Capture the cell that displays the provided text and extract its (x, y) central coordinate. 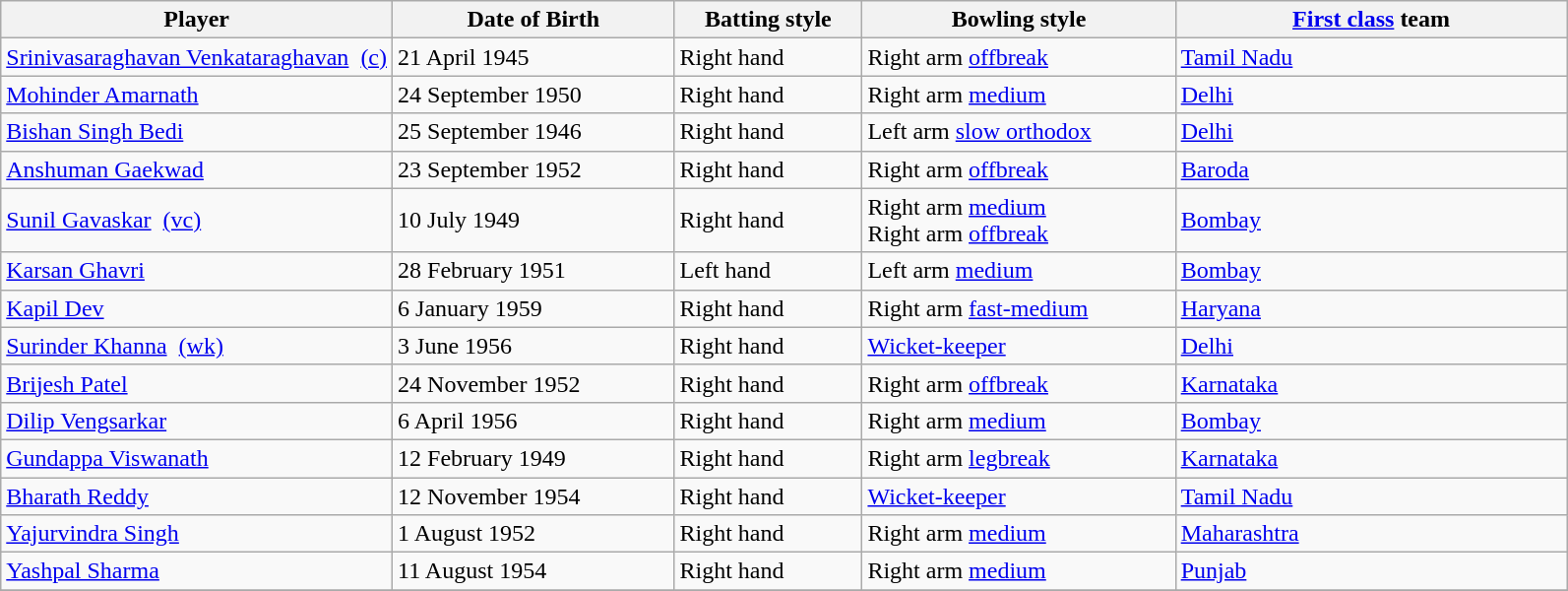
1 August 1952 (533, 534)
28 February 1951 (533, 271)
Gundappa Viswanath (197, 458)
Player (197, 20)
21 April 1945 (533, 57)
Yajurvindra Singh (197, 534)
Batting style (768, 20)
Baroda (1371, 169)
Kapil Dev (197, 308)
6 January 1959 (533, 308)
Haryana (1371, 308)
Date of Birth (533, 20)
25 September 1946 (533, 132)
6 April 1956 (533, 421)
Bishan Singh Bedi (197, 132)
Anshuman Gaekwad (197, 169)
Left hand (768, 271)
Sunil Gavaskar (vc) (197, 221)
Bharath Reddy (197, 495)
10 July 1949 (533, 221)
Right arm mediumRight arm offbreak (1019, 221)
11 August 1954 (533, 571)
Yashpal Sharma (197, 571)
3 June 1956 (533, 346)
Srinivasaraghavan Venkataraghavan (c) (197, 57)
12 November 1954 (533, 495)
Karsan Ghavri (197, 271)
Bowling style (1019, 20)
24 November 1952 (533, 383)
24 September 1950 (533, 95)
Right arm fast-medium (1019, 308)
Punjab (1371, 571)
Surinder Khanna (wk) (197, 346)
Mohinder Amarnath (197, 95)
12 February 1949 (533, 458)
23 September 1952 (533, 169)
Dilip Vengsarkar (197, 421)
Maharashtra (1371, 534)
Right arm legbreak (1019, 458)
First class team (1371, 20)
Left arm slow orthodox (1019, 132)
Left arm medium (1019, 271)
Brijesh Patel (197, 383)
